Pinpoint the cell where the given text exists, returning its (X, Y) midpoint coordinate. 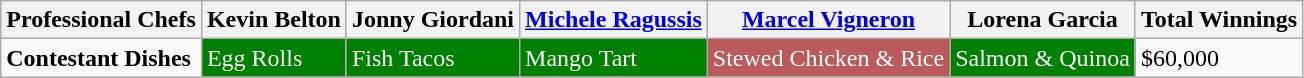
Stewed Chicken & Rice (828, 58)
Total Winnings (1218, 20)
Professional Chefs (102, 20)
Jonny Giordani (432, 20)
Salmon & Quinoa (1043, 58)
Lorena Garcia (1043, 20)
Mango Tart (614, 58)
Kevin Belton (274, 20)
Egg Rolls (274, 58)
Fish Tacos (432, 58)
Contestant Dishes (102, 58)
$60,000 (1218, 58)
Michele Ragussis (614, 20)
Marcel Vigneron (828, 20)
